Scan for the cell matching the given text and deliver its [x, y] coordinate at center. 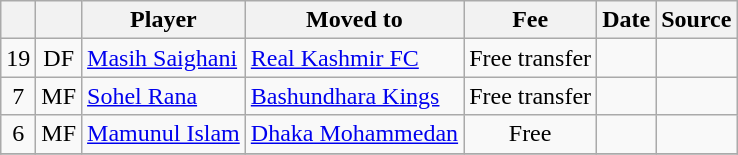
7 [18, 96]
Masih Saighani [164, 58]
Source [696, 20]
Sohel Rana [164, 96]
19 [18, 58]
Fee [530, 20]
Player [164, 20]
Mamunul Islam [164, 134]
Bashundhara Kings [354, 96]
Real Kashmir FC [354, 58]
Free [530, 134]
Dhaka Mohammedan [354, 134]
Moved to [354, 20]
6 [18, 134]
DF [59, 58]
Date [626, 20]
